Determine the [x, y] coordinate at the center of the cell enclosing the given text.  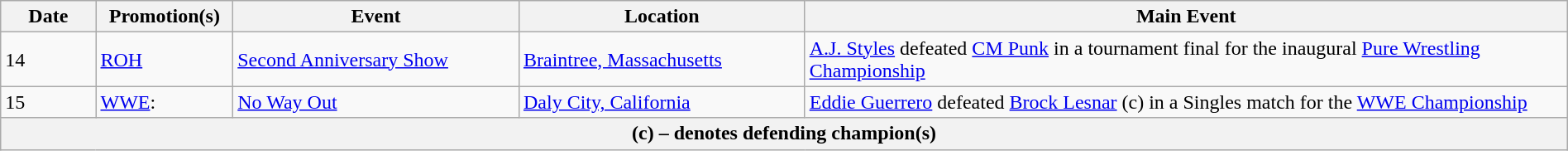
A.J. Styles defeated CM Punk in a tournament final for the inaugural Pure Wrestling Championship [1186, 60]
Braintree, Massachusetts [662, 60]
No Way Out [376, 102]
Event [376, 17]
14 [48, 60]
Second Anniversary Show [376, 60]
Date [48, 17]
Location [662, 17]
WWE: [165, 102]
Promotion(s) [165, 17]
Main Event [1186, 17]
(c) – denotes defending champion(s) [784, 134]
Daly City, California [662, 102]
Eddie Guerrero defeated Brock Lesnar (c) in a Singles match for the WWE Championship [1186, 102]
ROH [165, 60]
15 [48, 102]
